Search for the cell housing the specified text and yield its [x, y] center coordinate. 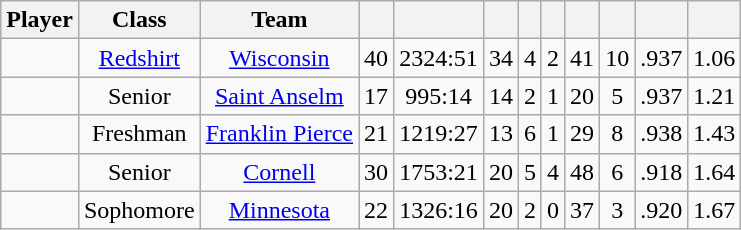
Minnesota [279, 210]
Player [40, 20]
1219:27 [439, 134]
3 [618, 210]
Team [279, 20]
22 [376, 210]
1.21 [714, 96]
29 [582, 134]
2324:51 [439, 58]
48 [582, 172]
Wisconsin [279, 58]
13 [500, 134]
.918 [662, 172]
1326:16 [439, 210]
17 [376, 96]
Cornell [279, 172]
30 [376, 172]
995:14 [439, 96]
0 [552, 210]
Sophomore [139, 210]
.938 [662, 134]
Saint Anselm [279, 96]
37 [582, 210]
.920 [662, 210]
21 [376, 134]
14 [500, 96]
Franklin Pierce [279, 134]
1.67 [714, 210]
1753:21 [439, 172]
8 [618, 134]
Class [139, 20]
1.43 [714, 134]
1.06 [714, 58]
34 [500, 58]
Freshman [139, 134]
10 [618, 58]
40 [376, 58]
Redshirt [139, 58]
41 [582, 58]
1.64 [714, 172]
